Detect which cell encompasses the target text, then output its [X, Y] center coordinate. 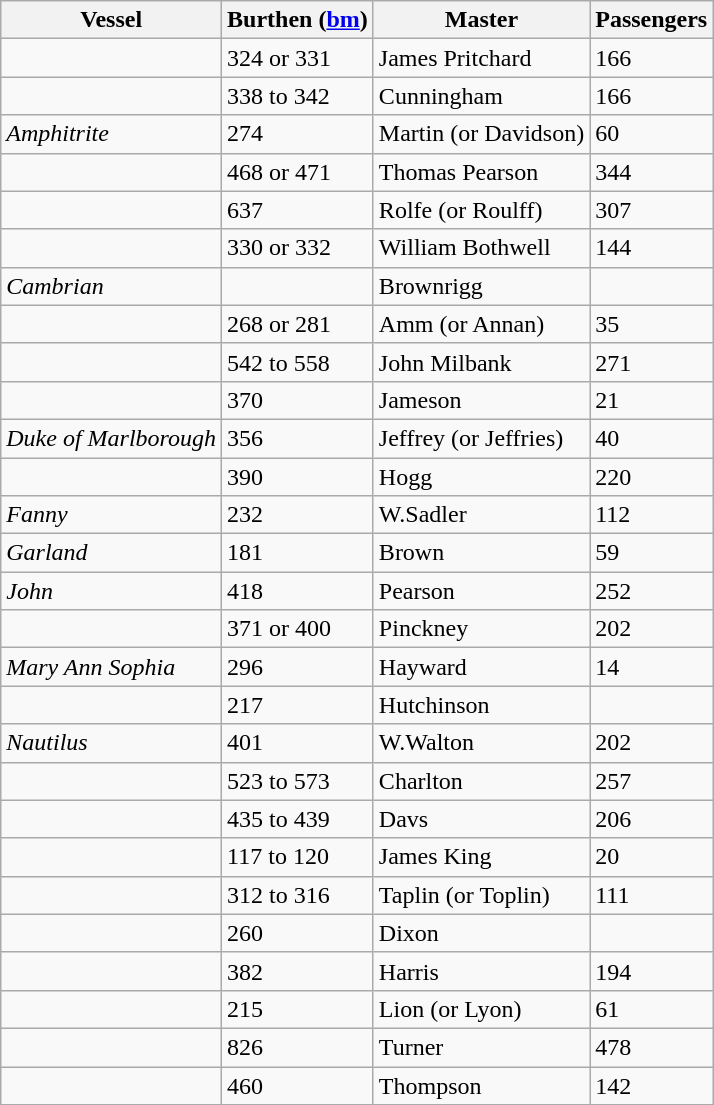
206 [652, 819]
20 [652, 857]
542 to 558 [298, 362]
Charlton [481, 781]
460 [298, 1085]
435 to 439 [298, 819]
181 [298, 553]
Hogg [481, 477]
523 to 573 [298, 781]
401 [298, 743]
144 [652, 248]
111 [652, 895]
260 [298, 933]
338 to 342 [298, 96]
John Milbank [481, 362]
220 [652, 477]
40 [652, 438]
112 [652, 515]
Rolfe (or Roulff) [481, 210]
William Bothwell [481, 248]
370 [298, 400]
Martin (or Davidson) [481, 134]
W.Walton [481, 743]
14 [652, 667]
117 to 120 [298, 857]
Lion (or Lyon) [481, 1009]
John [112, 591]
215 [298, 1009]
296 [298, 667]
Hayward [481, 667]
217 [298, 705]
Cambrian [112, 286]
W.Sadler [481, 515]
268 or 281 [298, 324]
Brownrigg [481, 286]
Davs [481, 819]
Fanny [112, 515]
Vessel [112, 20]
Jameson [481, 400]
Passengers [652, 20]
Cunningham [481, 96]
James Pritchard [481, 58]
307 [652, 210]
382 [298, 971]
Jeffrey (or Jeffries) [481, 438]
356 [298, 438]
Duke of Marlborough [112, 438]
312 to 316 [298, 895]
274 [298, 134]
324 or 331 [298, 58]
Thomas Pearson [481, 172]
637 [298, 210]
344 [652, 172]
Hutchinson [481, 705]
Harris [481, 971]
Pearson [481, 591]
Burthen (bm) [298, 20]
Nautilus [112, 743]
257 [652, 781]
232 [298, 515]
61 [652, 1009]
Thompson [481, 1085]
826 [298, 1047]
390 [298, 477]
James King [481, 857]
59 [652, 553]
271 [652, 362]
Garland [112, 553]
Turner [481, 1047]
Master [481, 20]
35 [652, 324]
418 [298, 591]
21 [652, 400]
Taplin (or Toplin) [481, 895]
252 [652, 591]
Amphitrite [112, 134]
478 [652, 1047]
Mary Ann Sophia [112, 667]
371 or 400 [298, 629]
Dixon [481, 933]
Pinckney [481, 629]
60 [652, 134]
194 [652, 971]
330 or 332 [298, 248]
468 or 471 [298, 172]
Brown [481, 553]
142 [652, 1085]
Amm (or Annan) [481, 324]
